Pinpoint the cell where the given text exists, returning its (X, Y) midpoint coordinate. 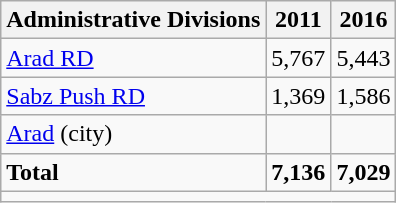
2011 (298, 20)
2016 (364, 20)
Total (134, 172)
7,029 (364, 172)
1,586 (364, 96)
Arad (city) (134, 134)
Administrative Divisions (134, 20)
5,767 (298, 58)
Sabz Push RD (134, 96)
5,443 (364, 58)
7,136 (298, 172)
1,369 (298, 96)
Arad RD (134, 58)
